Detect which cell encompasses the target text, then output its (X, Y) center coordinate. 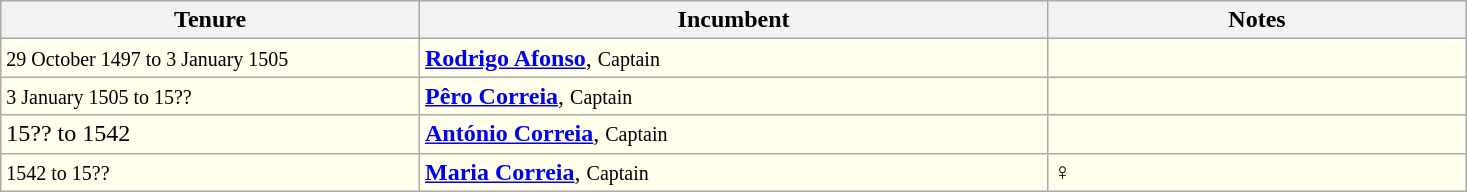
Tenure (210, 20)
♀ (1258, 172)
Pêro Correia, Captain (734, 96)
Incumbent (734, 20)
1542 to 15?? (210, 172)
Notes (1258, 20)
3 January 1505 to 15?? (210, 96)
15?? to 1542 (210, 134)
Maria Correia, Captain (734, 172)
Rodrigo Afonso, Captain (734, 58)
António Correia, Captain (734, 134)
29 October 1497 to 3 January 1505 (210, 58)
